For the text-containing cell, return its midpoint in (X, Y) coordinate format. 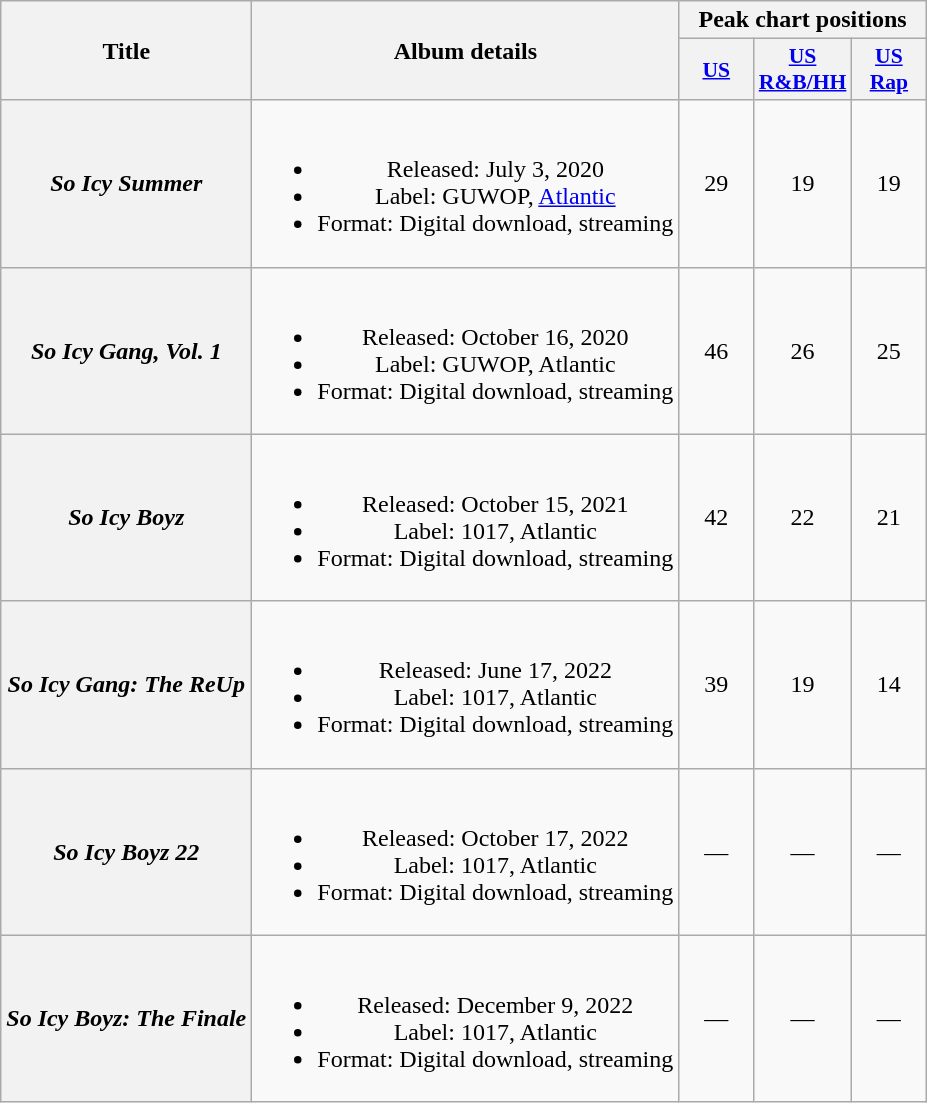
USRap (888, 70)
So Icy Summer (126, 184)
US (716, 70)
14 (888, 684)
22 (803, 518)
26 (803, 350)
Album details (466, 50)
Title (126, 50)
So Icy Boyz: The Finale (126, 1018)
42 (716, 518)
So Icy Boyz (126, 518)
So Icy Boyz 22 (126, 852)
21 (888, 518)
46 (716, 350)
25 (888, 350)
29 (716, 184)
So Icy Gang: The ReUp (126, 684)
Released: December 9, 2022Label: 1017, AtlanticFormat: Digital download, streaming (466, 1018)
Released: June 17, 2022Label: 1017, AtlanticFormat: Digital download, streaming (466, 684)
Released: October 17, 2022Label: 1017, AtlanticFormat: Digital download, streaming (466, 852)
So Icy Gang, Vol. 1 (126, 350)
Peak chart positions (803, 20)
Released: October 15, 2021Label: 1017, AtlanticFormat: Digital download, streaming (466, 518)
USR&B/HH (803, 70)
Released: July 3, 2020Label: GUWOP, AtlanticFormat: Digital download, streaming (466, 184)
39 (716, 684)
Released: October 16, 2020Label: GUWOP, AtlanticFormat: Digital download, streaming (466, 350)
